Determine the (x, y) coordinate at the center of the cell enclosing the given text.  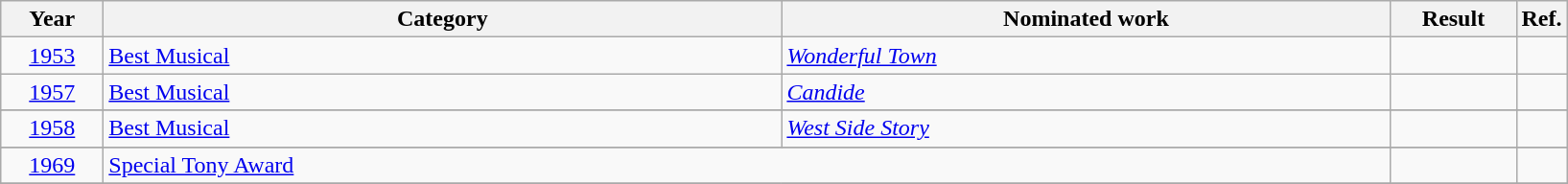
Year (52, 19)
Nominated work (1086, 19)
1958 (52, 128)
West Side Story (1086, 128)
Wonderful Town (1086, 56)
Special Tony Award (747, 165)
1957 (52, 92)
1953 (52, 56)
1969 (52, 165)
Ref. (1542, 19)
Candide (1086, 92)
Result (1454, 19)
Category (443, 19)
